Detect which cell encompasses the target text, then output its (X, Y) center coordinate. 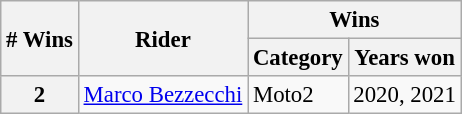
Marco Bezzecchi (162, 95)
2 (40, 95)
Moto2 (298, 95)
Wins (355, 20)
# Wins (40, 38)
Years won (404, 58)
Rider (162, 38)
2020, 2021 (404, 95)
Category (298, 58)
